Find where the given text appears and provide that cell's center as [X, Y] coordinate. 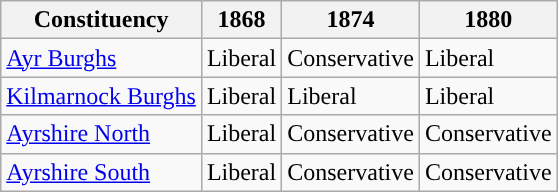
Ayrshire South [102, 172]
1880 [488, 20]
Ayrshire North [102, 134]
1874 [351, 20]
Constituency [102, 20]
1868 [241, 20]
Ayr Burghs [102, 58]
Kilmarnock Burghs [102, 96]
